Scan for the cell matching the given text and deliver its [x, y] coordinate at center. 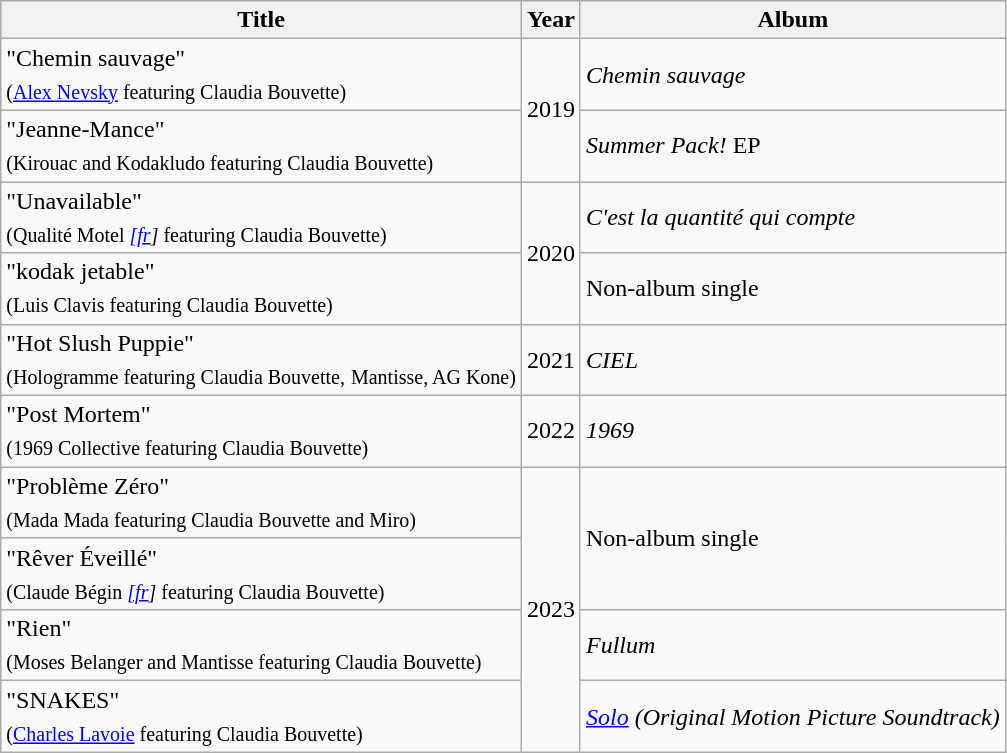
"Hot Slush Puppie"(Hologramme featuring Claudia Bouvette, Mantisse, AG Kone) [262, 360]
2022 [550, 432]
Title [262, 20]
Year [550, 20]
2021 [550, 360]
"Problème Zéro"(Mada Mada featuring Claudia Bouvette and Miro) [262, 502]
Album [792, 20]
C'est la quantité qui compte [792, 218]
"kodak jetable"(Luis Clavis featuring Claudia Bouvette) [262, 288]
"Post Mortem"(1969 Collective featuring Claudia Bouvette) [262, 432]
"SNAKES"(Charles Lavoie featuring Claudia Bouvette) [262, 716]
Chemin sauvage [792, 74]
Summer Pack! EP [792, 146]
1969 [792, 432]
Fullum [792, 646]
"Unavailable"(Qualité Motel [fr] featuring Claudia Bouvette) [262, 218]
"Rien"(Moses Belanger and Mantisse featuring Claudia Bouvette) [262, 646]
2019 [550, 110]
2020 [550, 254]
CIEL [792, 360]
"Rêver Éveillé"(Claude Bégin [fr] featuring Claudia Bouvette) [262, 574]
2023 [550, 610]
"Chemin sauvage"(Alex Nevsky featuring Claudia Bouvette) [262, 74]
"Jeanne-Mance"(Kirouac and Kodakludo featuring Claudia Bouvette) [262, 146]
Solo (Original Motion Picture Soundtrack) [792, 716]
